Capture the cell that displays the provided text and extract its (X, Y) central coordinate. 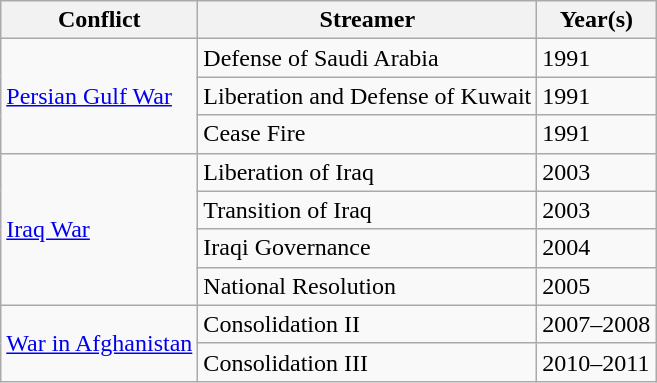
Defense of Saudi Arabia (368, 58)
Consolidation II (368, 324)
2010–2011 (596, 362)
2005 (596, 286)
Conflict (100, 20)
Cease Fire (368, 134)
2007–2008 (596, 324)
Year(s) (596, 20)
Consolidation III (368, 362)
Transition of Iraq (368, 210)
Streamer (368, 20)
Persian Gulf War (100, 96)
Liberation and Defense of Kuwait (368, 96)
2004 (596, 248)
National Resolution (368, 286)
War in Afghanistan (100, 343)
Liberation of Iraq (368, 172)
Iraqi Governance (368, 248)
Iraq War (100, 229)
